From the cell containing the given text, extract its center point as [X, Y] coordinate. 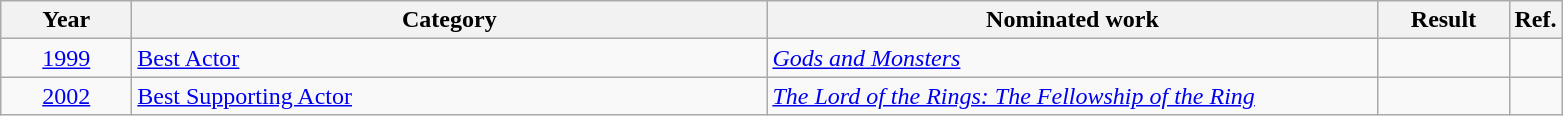
Year [66, 20]
The Lord of the Rings: The Fellowship of the Ring [1072, 96]
Nominated work [1072, 20]
Gods and Monsters [1072, 58]
Best Actor [450, 58]
Best Supporting Actor [450, 96]
1999 [66, 58]
2002 [66, 96]
Result [1444, 20]
Ref. [1536, 20]
Category [450, 20]
